Capture the cell that displays the provided text and extract its (X, Y) central coordinate. 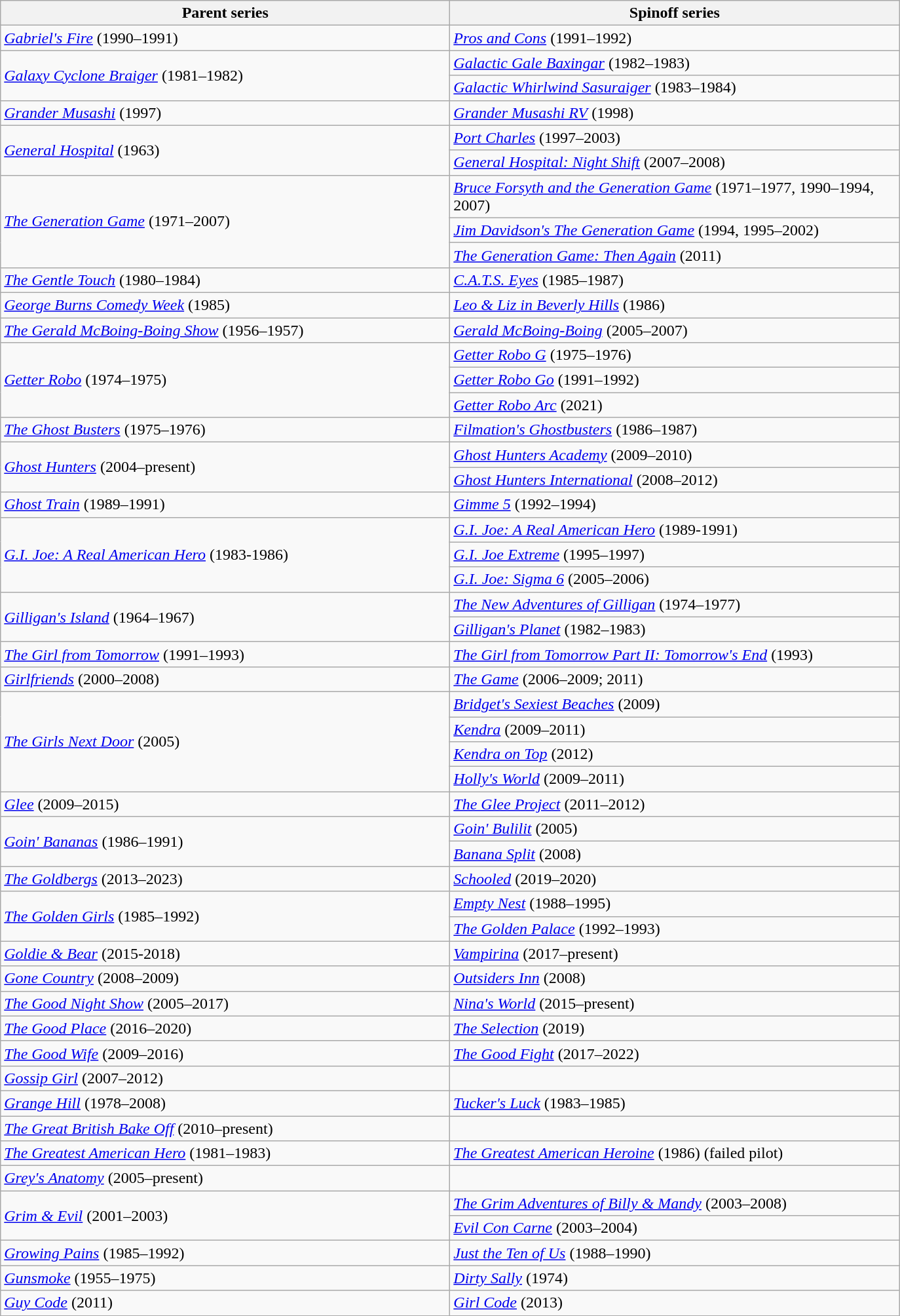
Getter Robo (1974–1975) (225, 380)
Ghost Hunters Academy (2009–2010) (675, 455)
Gabriel's Fire (1990–1991) (225, 38)
George Burns Comedy Week (1985) (225, 305)
Leo & Liz in Beverly Hills (1986) (675, 305)
The Selection (2019) (675, 1028)
The Generation Game: Then Again (2011) (675, 255)
Guy Code (2011) (225, 1303)
The Generation Game (1971–2007) (225, 222)
Banana Split (2008) (675, 854)
Kendra (2009–2011) (675, 729)
Growing Pains (1985–1992) (225, 1253)
G.I. Joe Extreme (1995–1997) (675, 554)
The Girl from Tomorrow (1991–1993) (225, 654)
Goldie & Bear (2015-2018) (225, 954)
The Good Place (2016–2020) (225, 1028)
Schooled (2019–2020) (675, 879)
Vampirina (2017–present) (675, 954)
Filmation's Ghostbusters (1986–1987) (675, 430)
Port Charles (1997–2003) (675, 138)
Goin' Bananas (1986–1991) (225, 842)
The Golden Palace (1992–1993) (675, 929)
Kendra on Top (2012) (675, 754)
Gunsmoke (1955–1975) (225, 1278)
Just the Ten of Us (1988–1990) (675, 1253)
The Good Wife (2009–2016) (225, 1053)
Grange Hill (1978–2008) (225, 1103)
Ghost Train (1989–1991) (225, 505)
Spinoff series (675, 13)
The Great British Bake Off (2010–present) (225, 1128)
Glee (2009–2015) (225, 804)
Grander Musashi RV (1998) (675, 113)
Getter Robo Go (1991–1992) (675, 380)
The Goldbergs (2013–2023) (225, 879)
Dirty Sally (1974) (675, 1278)
Grander Musashi (1997) (225, 113)
Galactic Gale Baxingar (1982–1983) (675, 63)
Getter Robo G (1975–1976) (675, 355)
The Girls Next Door (2005) (225, 741)
Gilligan's Island (1964–1967) (225, 617)
The Good Fight (2017–2022) (675, 1053)
The Grim Adventures of Billy & Mandy (2003–2008) (675, 1203)
The Greatest American Heroine (1986) (failed pilot) (675, 1153)
C.A.T.S. Eyes (1985–1987) (675, 280)
G.I. Joe: Sigma 6 (2005–2006) (675, 579)
The New Adventures of Gilligan (1974–1977) (675, 604)
General Hospital (1963) (225, 150)
Galactic Whirlwind Sasuraiger (1983–1984) (675, 88)
Gimme 5 (1992–1994) (675, 505)
Parent series (225, 13)
The Greatest American Hero (1981–1983) (225, 1153)
The Gentle Touch (1980–1984) (225, 280)
The Golden Girls (1985–1992) (225, 916)
Evil Con Carne (2003–2004) (675, 1228)
Getter Robo Arc (2021) (675, 405)
Bridget's Sexiest Beaches (2009) (675, 704)
The Glee Project (2011–2012) (675, 804)
Empty Nest (1988–1995) (675, 904)
Gerald McBoing-Boing (2005–2007) (675, 330)
Grim & Evil (2001–2003) (225, 1216)
The Ghost Busters (1975–1976) (225, 430)
Ghost Hunters International (2008–2012) (675, 480)
Gossip Girl (2007–2012) (225, 1078)
Girlfriends (2000–2008) (225, 679)
Holly's World (2009–2011) (675, 779)
Goin' Bulilit (2005) (675, 829)
Ghost Hunters (2004–present) (225, 467)
G.I. Joe: A Real American Hero (1983-1986) (225, 554)
Gone Country (2008–2009) (225, 978)
Outsiders Inn (2008) (675, 978)
Jim Davidson's The Generation Game (1994, 1995–2002) (675, 230)
The Good Night Show (2005–2017) (225, 1003)
The Game (2006–2009; 2011) (675, 679)
General Hospital: Night Shift (2007–2008) (675, 163)
Gilligan's Planet (1982–1983) (675, 629)
Bruce Forsyth and the Generation Game (1971–1977, 1990–1994, 2007) (675, 197)
The Girl from Tomorrow Part II: Tomorrow's End (1993) (675, 654)
G.I. Joe: A Real American Hero (1989-1991) (675, 530)
Nina's World (2015–present) (675, 1003)
The Gerald McBoing-Boing Show (1956–1957) (225, 330)
Tucker's Luck (1983–1985) (675, 1103)
Pros and Cons (1991–1992) (675, 38)
Girl Code (2013) (675, 1303)
Grey's Anatomy (2005–present) (225, 1178)
Galaxy Cyclone Braiger (1981–1982) (225, 75)
